Capture the cell that displays the provided text and extract its [x, y] central coordinate. 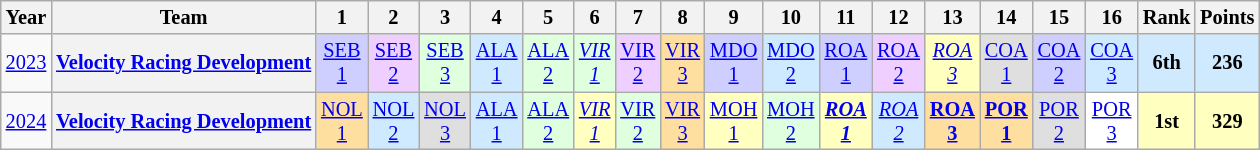
2023 [26, 63]
NOL2 [394, 121]
9 [734, 17]
POR2 [1060, 121]
SEB1 [342, 63]
12 [898, 17]
SEB3 [445, 63]
POR3 [1112, 121]
7 [638, 17]
13 [952, 17]
1st [1166, 121]
Team [184, 17]
COA3 [1112, 63]
8 [682, 17]
MDO1 [734, 63]
SEB2 [394, 63]
MDO2 [790, 63]
NOL1 [342, 121]
MOH2 [790, 121]
15 [1060, 17]
6 [594, 17]
2024 [26, 121]
3 [445, 17]
16 [1112, 17]
10 [790, 17]
Rank [1166, 17]
Year [26, 17]
4 [497, 17]
POR1 [1006, 121]
11 [846, 17]
Points [1227, 17]
6th [1166, 63]
1 [342, 17]
236 [1227, 63]
14 [1006, 17]
5 [548, 17]
COA1 [1006, 63]
329 [1227, 121]
2 [394, 17]
NOL3 [445, 121]
COA2 [1060, 63]
MOH1 [734, 121]
